From the cell containing the given text, extract its center point as (x, y) coordinate. 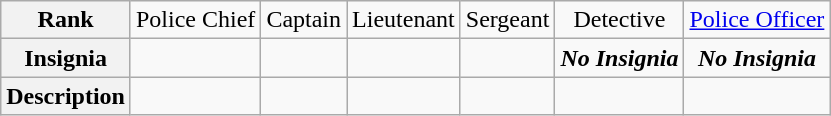
Detective (620, 20)
Sergeant (508, 20)
Insignia (66, 58)
Rank (66, 20)
Police Officer (757, 20)
Police Chief (195, 20)
Lieutenant (404, 20)
Description (66, 96)
Captain (304, 20)
